Provide the [x, y] coordinate of the cell's center where the given text is located.  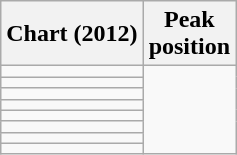
Chart (2012) [72, 34]
Peakposition [189, 34]
